Locate the cell with the specified text and output its [x, y] center coordinate. 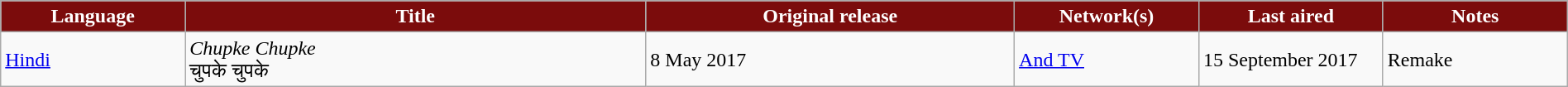
Notes [1475, 17]
15 September 2017 [1290, 60]
Remake [1475, 60]
Original release [830, 17]
Network(s) [1107, 17]
Chupke Chupke चुपके चुपके [415, 60]
And TV [1107, 60]
8 May 2017 [830, 60]
Last aired [1290, 17]
Language [93, 17]
Hindi [93, 60]
Title [415, 17]
